From the cell containing the given text, extract its center point as [X, Y] coordinate. 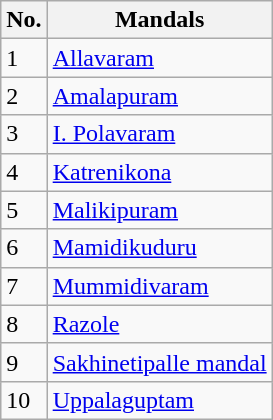
Razole [160, 324]
7 [24, 286]
Allavaram [160, 58]
Mandals [160, 20]
Malikipuram [160, 210]
6 [24, 248]
Amalapuram [160, 96]
9 [24, 362]
8 [24, 324]
Uppalaguptam [160, 400]
3 [24, 134]
Sakhinetipalle mandal [160, 362]
1 [24, 58]
5 [24, 210]
4 [24, 172]
10 [24, 400]
No. [24, 20]
Mummidivaram [160, 286]
I. Polavaram [160, 134]
Katrenikona [160, 172]
2 [24, 96]
Mamidikuduru [160, 248]
